Determine the (X, Y) coordinate at the center of the cell enclosing the given text.  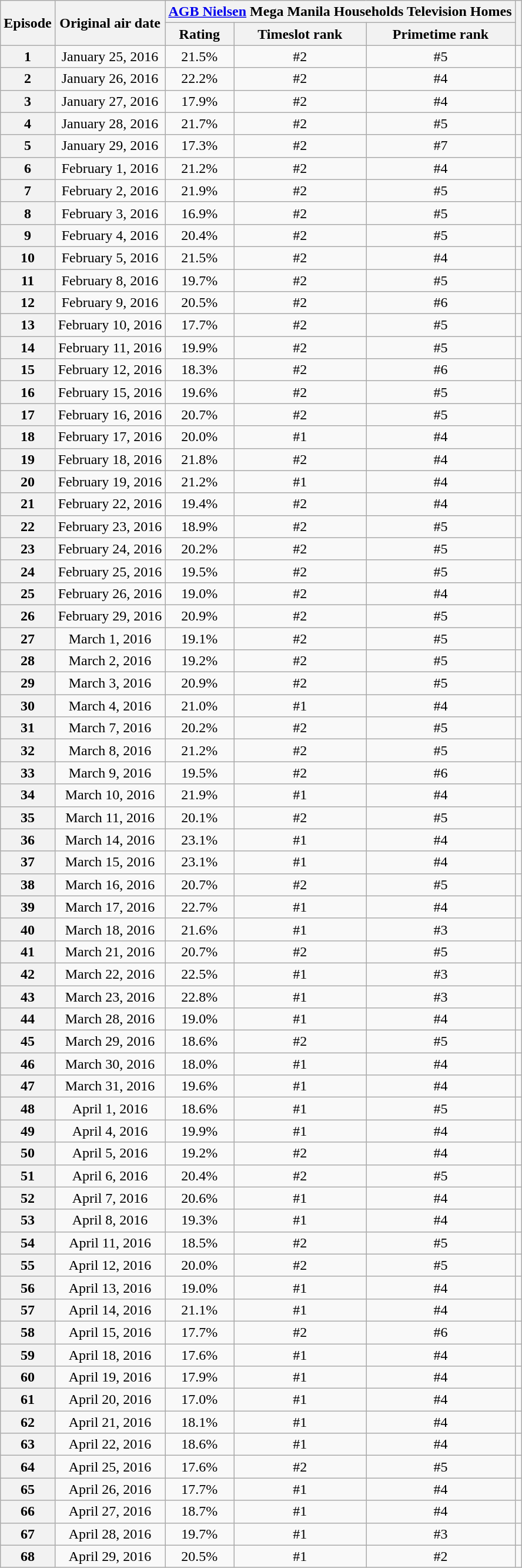
March 11, 2016 (110, 818)
41 (28, 952)
22.7% (200, 907)
19.3% (200, 1220)
67 (28, 1534)
44 (28, 1019)
February 16, 2016 (110, 415)
Rating (200, 34)
April 1, 2016 (110, 1109)
19.1% (200, 638)
19.4% (200, 504)
25 (28, 593)
March 15, 2016 (110, 862)
66 (28, 1512)
February 17, 2016 (110, 437)
February 2, 2016 (110, 191)
April 28, 2016 (110, 1534)
61 (28, 1400)
55 (28, 1265)
March 17, 2016 (110, 907)
April 11, 2016 (110, 1243)
February 22, 2016 (110, 504)
Original air date (110, 23)
April 14, 2016 (110, 1310)
30 (28, 706)
March 31, 2016 (110, 1086)
21.7% (200, 124)
27 (28, 638)
18.0% (200, 1064)
20 (28, 482)
43 (28, 997)
14 (28, 348)
20.6% (200, 1198)
8 (28, 213)
10 (28, 258)
59 (28, 1355)
57 (28, 1310)
February 24, 2016 (110, 549)
24 (28, 571)
April 21, 2016 (110, 1422)
February 1, 2016 (110, 168)
April 13, 2016 (110, 1287)
17.3% (200, 146)
January 25, 2016 (110, 56)
22.2% (200, 79)
March 10, 2016 (110, 795)
56 (28, 1287)
March 22, 2016 (110, 974)
February 29, 2016 (110, 616)
23 (28, 549)
March 1, 2016 (110, 638)
April 6, 2016 (110, 1176)
35 (28, 818)
7 (28, 191)
58 (28, 1332)
18.3% (200, 370)
March 3, 2016 (110, 683)
March 23, 2016 (110, 997)
51 (28, 1176)
17.0% (200, 1400)
48 (28, 1109)
45 (28, 1042)
March 7, 2016 (110, 728)
2 (28, 79)
March 28, 2016 (110, 1019)
Primetime rank (441, 34)
42 (28, 974)
January 26, 2016 (110, 79)
21 (28, 504)
29 (28, 683)
Episode (28, 23)
April 25, 2016 (110, 1467)
39 (28, 907)
6 (28, 168)
March 30, 2016 (110, 1064)
18 (28, 437)
47 (28, 1086)
February 23, 2016 (110, 526)
February 25, 2016 (110, 571)
April 29, 2016 (110, 1556)
January 28, 2016 (110, 124)
1 (28, 56)
January 29, 2016 (110, 146)
April 12, 2016 (110, 1265)
March 16, 2016 (110, 885)
February 3, 2016 (110, 213)
68 (28, 1556)
April 15, 2016 (110, 1332)
9 (28, 235)
February 8, 2016 (110, 281)
March 2, 2016 (110, 661)
March 4, 2016 (110, 706)
Timeslot rank (300, 34)
March 8, 2016 (110, 750)
January 27, 2016 (110, 101)
62 (28, 1422)
February 4, 2016 (110, 235)
11 (28, 281)
April 4, 2016 (110, 1131)
63 (28, 1444)
February 9, 2016 (110, 303)
April 26, 2016 (110, 1489)
38 (28, 885)
12 (28, 303)
53 (28, 1220)
36 (28, 840)
54 (28, 1243)
18.9% (200, 526)
21.8% (200, 459)
46 (28, 1064)
April 20, 2016 (110, 1400)
March 9, 2016 (110, 773)
19 (28, 459)
February 26, 2016 (110, 593)
21.6% (200, 929)
17 (28, 415)
4 (28, 124)
February 19, 2016 (110, 482)
32 (28, 750)
February 18, 2016 (110, 459)
22 (28, 526)
52 (28, 1198)
April 19, 2016 (110, 1377)
60 (28, 1377)
22.5% (200, 974)
March 18, 2016 (110, 929)
33 (28, 773)
64 (28, 1467)
3 (28, 101)
February 5, 2016 (110, 258)
AGB Nielsen Mega Manila Households Television Homes (340, 12)
April 18, 2016 (110, 1355)
16.9% (200, 213)
18.7% (200, 1512)
18.5% (200, 1243)
31 (28, 728)
34 (28, 795)
April 5, 2016 (110, 1153)
50 (28, 1153)
March 14, 2016 (110, 840)
40 (28, 929)
26 (28, 616)
#7 (441, 146)
21.0% (200, 706)
March 29, 2016 (110, 1042)
49 (28, 1131)
April 8, 2016 (110, 1220)
April 27, 2016 (110, 1512)
February 11, 2016 (110, 348)
28 (28, 661)
5 (28, 146)
18.1% (200, 1422)
37 (28, 862)
15 (28, 370)
13 (28, 325)
February 10, 2016 (110, 325)
21.1% (200, 1310)
16 (28, 392)
22.8% (200, 997)
65 (28, 1489)
April 22, 2016 (110, 1444)
February 12, 2016 (110, 370)
20.1% (200, 818)
March 21, 2016 (110, 952)
February 15, 2016 (110, 392)
April 7, 2016 (110, 1198)
